Pinpoint the cell where the given text exists, returning its [x, y] midpoint coordinate. 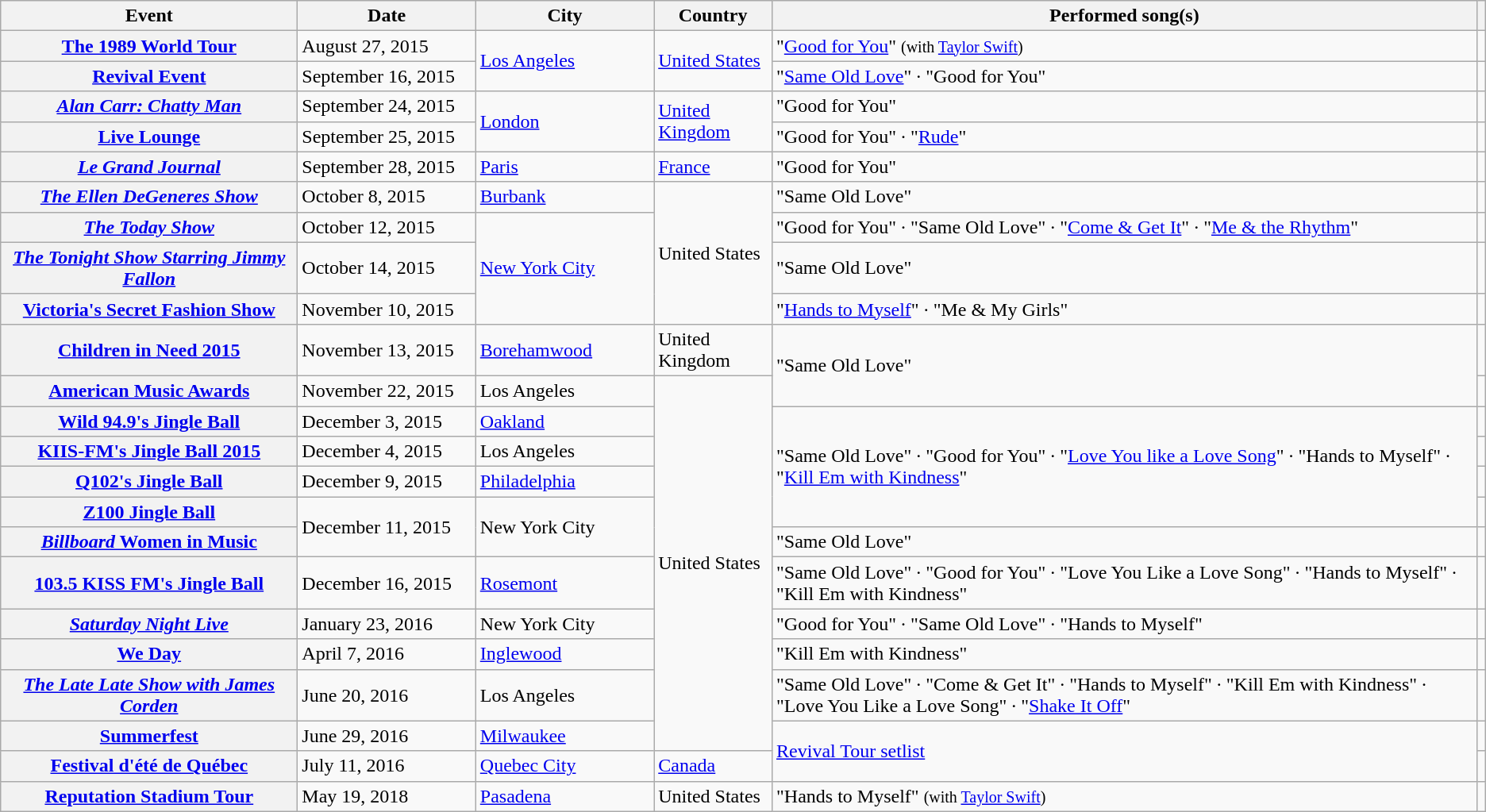
Country [713, 16]
December 11, 2015 [387, 527]
October 14, 2015 [387, 268]
Date [387, 16]
Canada [713, 766]
London [564, 121]
The 1989 World Tour [149, 46]
The Tonight Show Starring Jimmy Fallon [149, 268]
"Hands to Myself" · "Me & My Girls" [1125, 309]
"Good for You" (with Taylor Swift) [1125, 46]
November 13, 2015 [387, 349]
November 22, 2015 [387, 391]
Paris [564, 167]
Event [149, 16]
Alan Carr: Chatty Man [149, 106]
Reputation Stadium Tour [149, 796]
Children in Need 2015 [149, 349]
Inglewood [564, 654]
"Same Old Love" · "Good for You" · "Love You Like a Love Song" · "Hands to Myself" · "Kill Em with Kindness" [1125, 583]
Quebec City [564, 766]
June 20, 2016 [387, 695]
The Today Show [149, 227]
September 24, 2015 [387, 106]
October 12, 2015 [387, 227]
Revival Tour setlist [1125, 751]
"Same Old Love" · "Come & Get It" · "Hands to Myself" · "Kill Em with Kindness" · "Love You Like a Love Song" · "Shake It Off" [1125, 695]
August 27, 2015 [387, 46]
The Ellen DeGeneres Show [149, 197]
June 29, 2016 [387, 736]
The Late Late Show with James Corden [149, 695]
November 10, 2015 [387, 309]
"Hands to Myself" (with Taylor Swift) [1125, 796]
Philadelphia [564, 482]
"Good for You" · "Same Old Love" · "Come & Get It" · "Me & the Rhythm" [1125, 227]
"Good for You" · "Same Old Love" · "Hands to Myself" [1125, 624]
KIIS-FM's Jingle Ball 2015 [149, 452]
Performed song(s) [1125, 16]
July 11, 2016 [387, 766]
Wild 94.9's Jingle Ball [149, 421]
Burbank [564, 197]
September 25, 2015 [387, 137]
"Same Old Love" · "Good for You" [1125, 76]
Rosemont [564, 583]
Borehamwood [564, 349]
Milwaukee [564, 736]
City [564, 16]
Festival d'été de Québec [149, 766]
We Day [149, 654]
Victoria's Secret Fashion Show [149, 309]
Saturday Night Live [149, 624]
American Music Awards [149, 391]
December 9, 2015 [387, 482]
Q102's Jingle Ball [149, 482]
France [713, 167]
September 28, 2015 [387, 167]
December 4, 2015 [387, 452]
January 23, 2016 [387, 624]
September 16, 2015 [387, 76]
Z100 Jingle Ball [149, 512]
Pasadena [564, 796]
December 3, 2015 [387, 421]
"Kill Em with Kindness" [1125, 654]
Le Grand Journal [149, 167]
"Good for You" · "Rude" [1125, 137]
"Same Old Love" · "Good for You" · "Love You like a Love Song" · "Hands to Myself" · "Kill Em with Kindness" [1125, 467]
October 8, 2015 [387, 197]
Revival Event [149, 76]
December 16, 2015 [387, 583]
Summerfest [149, 736]
April 7, 2016 [387, 654]
Billboard Women in Music [149, 542]
Oakland [564, 421]
Live Lounge [149, 137]
103.5 KISS FM's Jingle Ball [149, 583]
May 19, 2018 [387, 796]
